Find where the given text appears and provide that cell's center as (X, Y) coordinate. 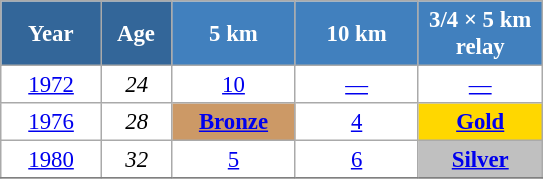
4 (356, 122)
6 (356, 160)
28 (136, 122)
Year (52, 34)
Silver (480, 160)
Age (136, 34)
1980 (52, 160)
3/4 × 5 km relay (480, 34)
5 (234, 160)
32 (136, 160)
10 km (356, 34)
24 (136, 85)
10 (234, 85)
5 km (234, 34)
1976 (52, 122)
Gold (480, 122)
1972 (52, 85)
Bronze (234, 122)
